Locate the cell with the specified text and output its (x, y) center coordinate. 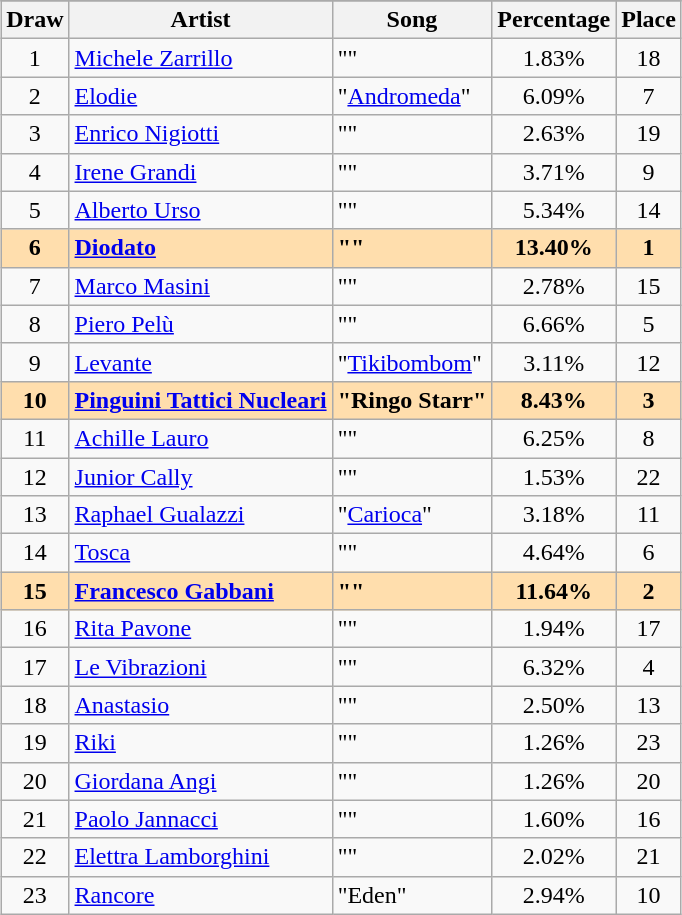
5.34% (554, 210)
Elettra Lamborghini (200, 857)
Achille Lauro (200, 438)
6.09% (554, 96)
Tosca (200, 553)
Rancore (200, 895)
Michele Zarrillo (200, 58)
1.83% (554, 58)
Marco Masini (200, 286)
Draw (35, 20)
Pinguini Tattici Nucleari (200, 400)
11.64% (554, 591)
6.25% (554, 438)
2.78% (554, 286)
Anastasio (200, 705)
1.94% (554, 629)
6.32% (554, 667)
"Andromeda" (412, 96)
3.18% (554, 515)
Elodie (200, 96)
2.63% (554, 134)
Rita Pavone (200, 629)
"Tikibombom" (412, 362)
Junior Cally (200, 477)
Diodato (200, 248)
1.53% (554, 477)
Piero Pelù (200, 324)
2.94% (554, 895)
Place (649, 20)
2.50% (554, 705)
Giordana Angi (200, 781)
1.60% (554, 819)
3.11% (554, 362)
6.66% (554, 324)
"Ringo Starr" (412, 400)
Paolo Jannacci (200, 819)
"Carioca" (412, 515)
4.64% (554, 553)
"Eden" (412, 895)
Enrico Nigiotti (200, 134)
Song (412, 20)
8.43% (554, 400)
Le Vibrazioni (200, 667)
Artist (200, 20)
Raphael Gualazzi (200, 515)
Percentage (554, 20)
Riki (200, 743)
Alberto Urso (200, 210)
3.71% (554, 172)
Irene Grandi (200, 172)
Levante (200, 362)
13.40% (554, 248)
2.02% (554, 857)
Francesco Gabbani (200, 591)
